Detect which cell encompasses the target text, then output its [x, y] center coordinate. 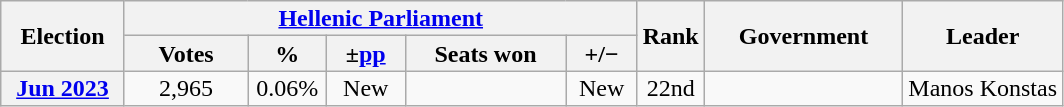
0.06% [288, 88]
Election [63, 36]
% [288, 54]
2,965 [186, 88]
Rank [670, 36]
Seats won [486, 54]
Manos Konstas [983, 88]
Government [804, 36]
Hellenic Parliament [380, 18]
Jun 2023 [63, 88]
+/− [602, 54]
Leader [983, 36]
±pp [366, 54]
22nd [670, 88]
Votes [186, 54]
